Return the [X, Y] coordinate for the center point of the cell that contains the specified text.  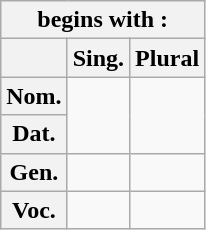
Gen. [34, 172]
Sing. [98, 58]
begins with : [103, 20]
Voc. [34, 210]
Dat. [34, 134]
Plural [168, 58]
Nom. [34, 96]
